Output the (x, y) coordinate of the center of the cell containing the given text.  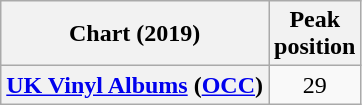
29 (315, 85)
Chart (2019) (135, 34)
Peakposition (315, 34)
UK Vinyl Albums (OCC) (135, 85)
